Provide the [x, y] coordinate of the cell's center where the given text is located.  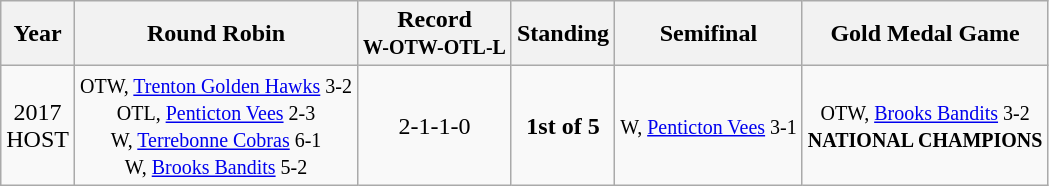
Semifinal [709, 34]
Gold Medal Game [925, 34]
1st of 5 [562, 126]
OTW, Trenton Golden Hawks 3-2OTL, Penticton Vees 2-3W, Terrebonne Cobras 6-1W, Brooks Bandits 5-2 [216, 126]
Standing [562, 34]
RecordW-OTW-OTL-L [434, 34]
2-1-1-0 [434, 126]
2017HOST [38, 126]
Round Robin [216, 34]
W, Penticton Vees 3-1 [709, 126]
OTW, Brooks Bandits 3-2NATIONAL CHAMPIONS [925, 126]
Year [38, 34]
